Find where the given text appears and provide that cell's center as [X, Y] coordinate. 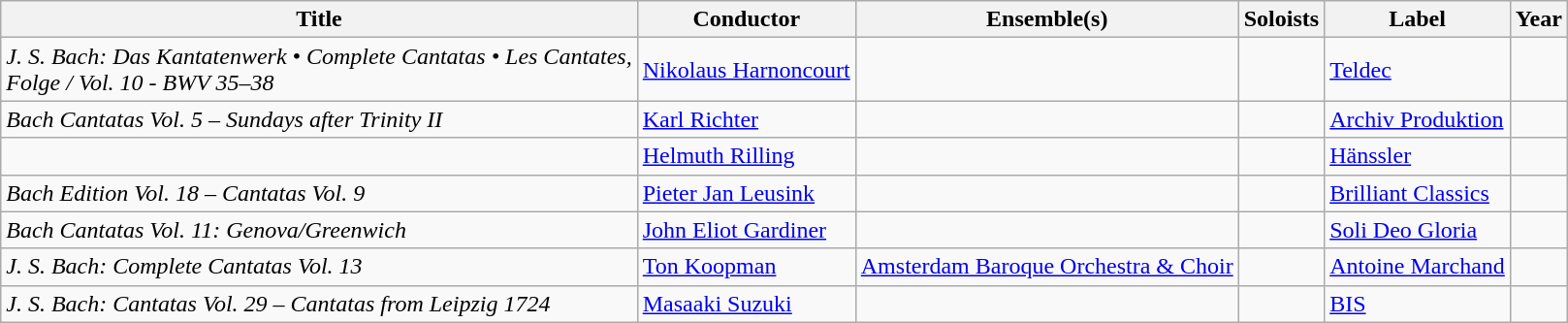
Soli Deo Gloria [1418, 230]
Hänssler [1418, 156]
Ton Koopman [747, 267]
Amsterdam Baroque Orchestra & Choir [1047, 267]
Ensemble(s) [1047, 19]
Conductor [747, 19]
BIS [1418, 304]
Teldec [1418, 70]
Soloists [1281, 19]
Title [319, 19]
Year [1538, 19]
Masaaki Suzuki [747, 304]
Nikolaus Harnoncourt [747, 70]
J. S. Bach: Complete Cantatas Vol. 13 [319, 267]
J. S. Bach: Das Kantatenwerk • Complete Cantatas • Les Cantates, Folge / Vol. 10 - BWV 35–38 [319, 70]
Helmuth Rilling [747, 156]
J. S. Bach: Cantatas Vol. 29 – Cantatas from Leipzig 1724 [319, 304]
Brilliant Classics [1418, 193]
Antoine Marchand [1418, 267]
Karl Richter [747, 119]
Bach Cantatas Vol. 5 – Sundays after Trinity II [319, 119]
Bach Cantatas Vol. 11: Genova/Greenwich [319, 230]
Label [1418, 19]
John Eliot Gardiner [747, 230]
Pieter Jan Leusink [747, 193]
Bach Edition Vol. 18 – Cantatas Vol. 9 [319, 193]
Archiv Produktion [1418, 119]
